Find where the given text appears and provide that cell's center as (X, Y) coordinate. 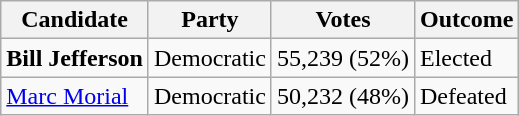
Party (210, 20)
Bill Jefferson (75, 58)
Votes (342, 20)
Elected (466, 58)
Marc Morial (75, 96)
Outcome (466, 20)
55,239 (52%) (342, 58)
Candidate (75, 20)
50,232 (48%) (342, 96)
Defeated (466, 96)
